Detect which cell encompasses the target text, then output its (x, y) center coordinate. 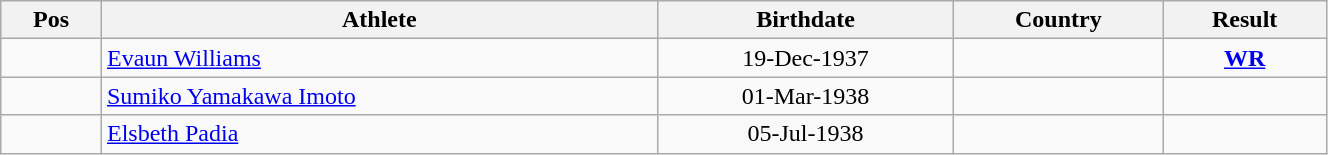
Sumiko Yamakawa Imoto (379, 96)
Athlete (379, 20)
Elsbeth Padia (379, 134)
Birthdate (806, 20)
Country (1058, 20)
01-Mar-1938 (806, 96)
19-Dec-1937 (806, 58)
Result (1245, 20)
Evaun Williams (379, 58)
Pos (52, 20)
WR (1245, 58)
05-Jul-1938 (806, 134)
